Provide the (x, y) coordinate of the cell's center where the given text is located.  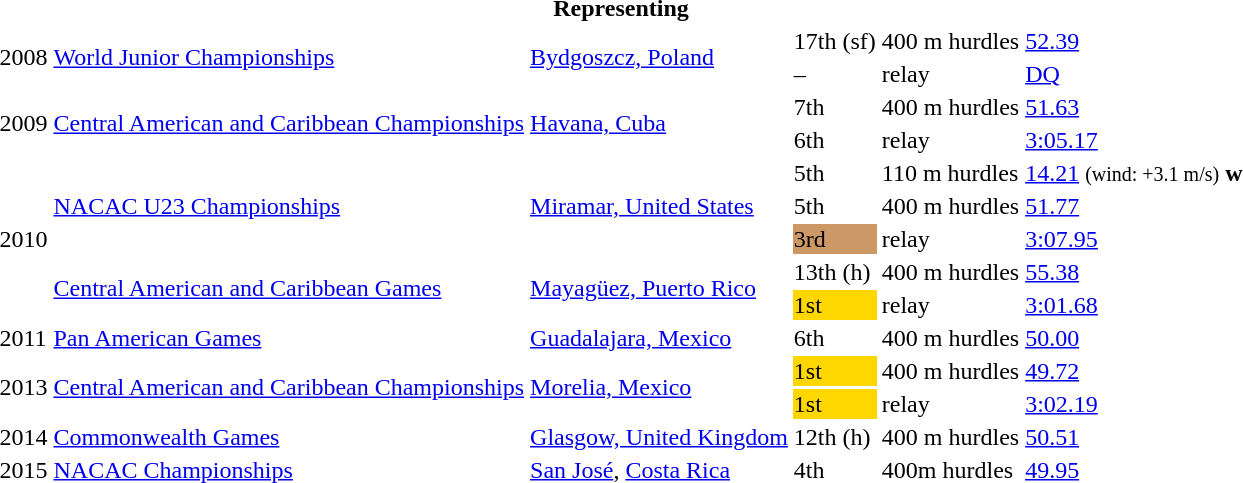
Central American and Caribbean Games (289, 288)
Bydgoszcz, Poland (660, 58)
13th (h) (834, 272)
Pan American Games (289, 338)
Glasgow, United Kingdom (660, 437)
12th (h) (834, 437)
Commonwealth Games (289, 437)
Havana, Cuba (660, 124)
Mayagüez, Puerto Rico (660, 288)
– (834, 74)
7th (834, 107)
Guadalajara, Mexico (660, 338)
Miramar, United States (660, 206)
NACAC U23 Championships (289, 206)
World Junior Championships (289, 58)
110 m hurdles (950, 173)
3rd (834, 239)
17th (sf) (834, 41)
Morelia, Mexico (660, 388)
